Extract the [x, y] coordinate from the center of the cell holding the provided text.  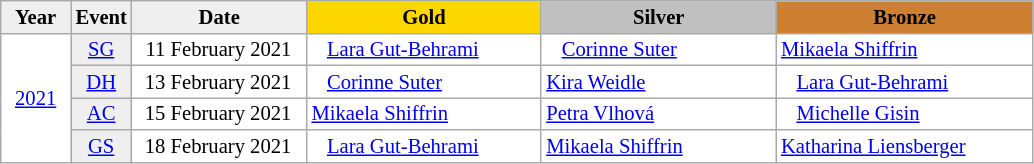
SG [100, 49]
DH [100, 81]
GS [100, 146]
Bronze [904, 16]
Kira Weidle [658, 81]
Petra Vlhová [658, 113]
Michelle Gisin [904, 113]
Event [100, 16]
AC [100, 113]
Katharina Liensberger [904, 146]
Silver [658, 16]
13 February 2021 [220, 81]
11 February 2021 [220, 49]
15 February 2021 [220, 113]
Gold [424, 16]
18 February 2021 [220, 146]
2021 [36, 98]
Date [220, 16]
Year [36, 16]
